Identify which cell holds the provided text, then report its (X, Y) central coordinate. 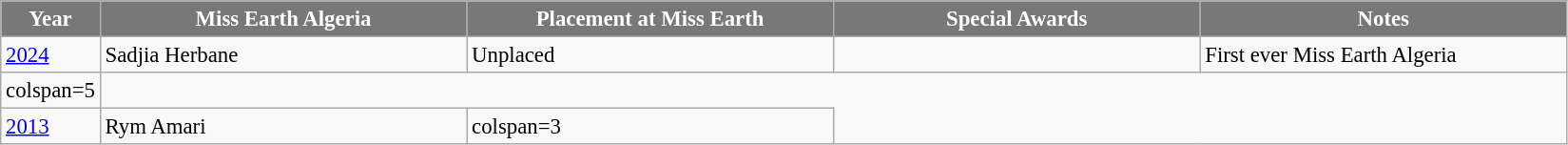
Rym Amari (283, 127)
Sadjia Herbane (283, 55)
Special Awards (1016, 19)
2013 (50, 127)
colspan=3 (650, 127)
Unplaced (650, 55)
Year (50, 19)
First ever Miss Earth Algeria (1384, 55)
2024 (50, 55)
Notes (1384, 19)
colspan=5 (50, 91)
Miss Earth Algeria (283, 19)
Placement at Miss Earth (650, 19)
